Extract the [x, y] coordinate from the center of the cell holding the provided text.  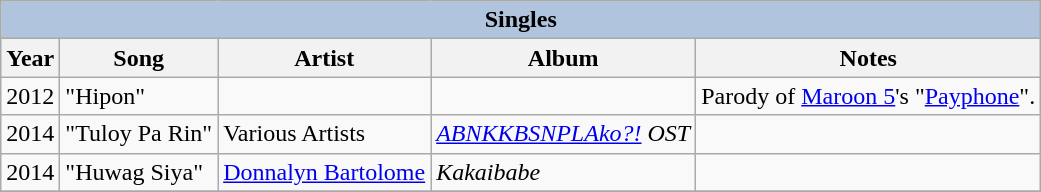
Year [30, 58]
"Hipon" [139, 96]
ABNKKBSNPLAko?! OST [564, 134]
"Huwag Siya" [139, 172]
Artist [324, 58]
Donnalyn Bartolome [324, 172]
Parody of Maroon 5's "Payphone". [868, 96]
Singles [521, 20]
Various Artists [324, 134]
2012 [30, 96]
"Tuloy Pa Rin" [139, 134]
Kakaibabe [564, 172]
Album [564, 58]
Notes [868, 58]
Song [139, 58]
